Detect which cell encompasses the target text, then output its [X, Y] center coordinate. 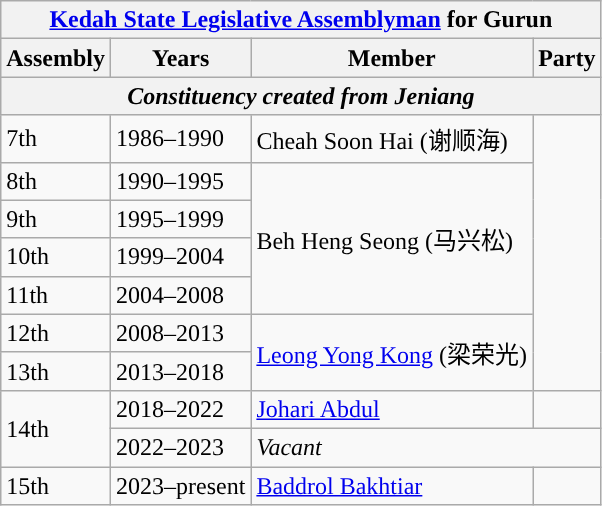
1999–2004 [180, 257]
Years [180, 58]
2008–2013 [180, 333]
14th [56, 428]
Constituency created from Jeniang [301, 96]
2023–present [180, 485]
1995–1999 [180, 219]
Assembly [56, 58]
8th [56, 181]
1990–1995 [180, 181]
13th [56, 371]
Vacant [426, 447]
Kedah State Legislative Assemblyman for Gurun [301, 20]
2004–2008 [180, 295]
9th [56, 219]
Johari Abdul [392, 409]
2013–2018 [180, 371]
7th [56, 138]
Baddrol Bakhtiar [392, 485]
11th [56, 295]
15th [56, 485]
Beh Heng Seong (马兴松) [392, 238]
12th [56, 333]
1986–1990 [180, 138]
2018–2022 [180, 409]
2022–2023 [180, 447]
Cheah Soon Hai (谢顺海) [392, 138]
Member [392, 58]
Leong Yong Kong (梁荣光) [392, 352]
Party [567, 58]
10th [56, 257]
